Pinpoint the cell where the given text exists, returning its (x, y) midpoint coordinate. 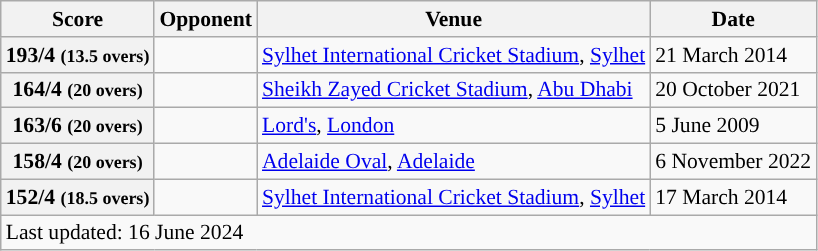
17 March 2014 (733, 197)
Lord's, London (454, 126)
6 November 2022 (733, 162)
21 March 2014 (733, 55)
164/4 (20 overs) (78, 90)
158/4 (20 overs) (78, 162)
5 June 2009 (733, 126)
Sheikh Zayed Cricket Stadium, Abu Dhabi (454, 90)
193/4 (13.5 overs) (78, 55)
Opponent (206, 19)
Date (733, 19)
Last updated: 16 June 2024 (408, 233)
152/4 (18.5 overs) (78, 197)
Score (78, 19)
Adelaide Oval, Adelaide (454, 162)
20 October 2021 (733, 90)
Venue (454, 19)
163/6 (20 overs) (78, 126)
